Return the (x, y) coordinate for the center point of the cell that contains the specified text.  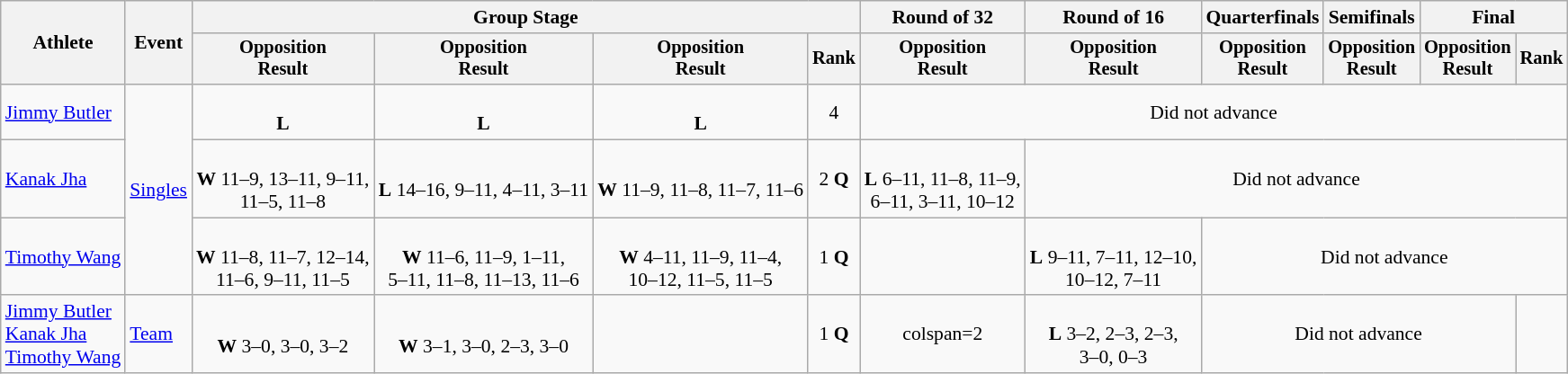
Jimmy Butler (63, 111)
W 11–8, 11–7, 12–14,11–6, 9–11, 11–5 (282, 257)
Quarterfinals (1262, 17)
L 9–11, 7–11, 12–10,10–12, 7–11 (1114, 257)
Event (158, 43)
W 3–1, 3–0, 2–3, 3–0 (484, 334)
W 11–6, 11–9, 1–11,5–11, 11–8, 11–13, 11–6 (484, 257)
W 4–11, 11–9, 11–4,10–12, 11–5, 11–5 (700, 257)
L 14–16, 9–11, 4–11, 3–11 (484, 180)
L 3–2, 2–3, 2–3,3–0, 0–3 (1114, 334)
W 3–0, 3–0, 3–2 (282, 334)
Timothy Wang (63, 257)
Team (158, 334)
W 11–9, 11–8, 11–7, 11–6 (700, 180)
Round of 16 (1114, 17)
Athlete (63, 43)
L 6–11, 11–8, 11–9,6–11, 3–11, 10–12 (943, 180)
Kanak Jha (63, 180)
W 11–9, 13–11, 9–11,11–5, 11–8 (282, 180)
Singles (158, 190)
Semifinals (1371, 17)
Group Stage (525, 17)
colspan=2 (943, 334)
Final (1493, 17)
Round of 32 (943, 17)
4 (834, 111)
2 Q (834, 180)
Jimmy ButlerKanak JhaTimothy Wang (63, 334)
